Identify which cell holds the provided text, then report its [X, Y] central coordinate. 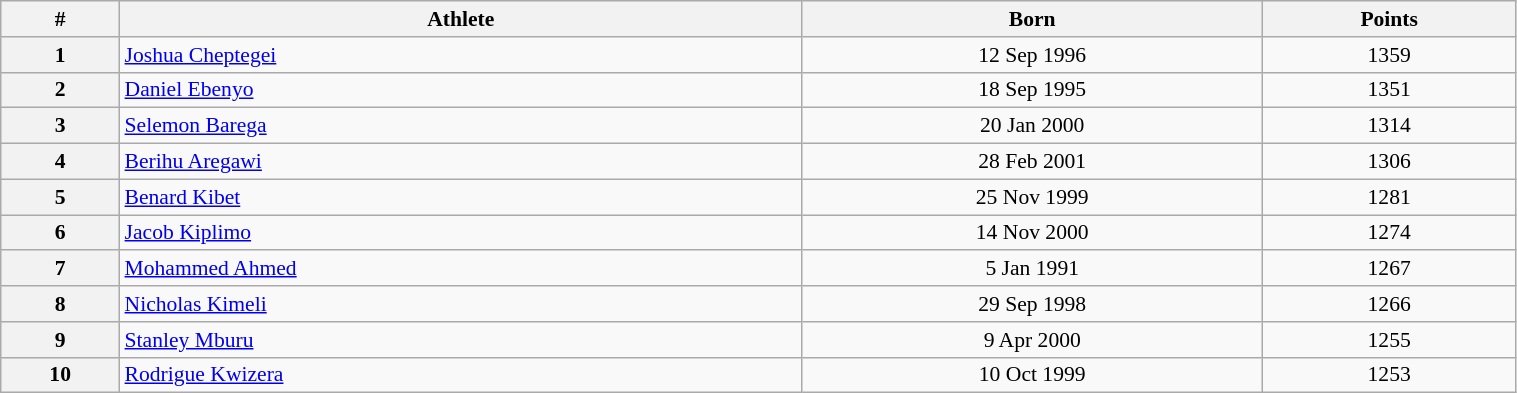
1351 [1389, 90]
Stanley Mburu [462, 340]
14 Nov 2000 [1032, 233]
1 [60, 55]
Jacob Kiplimo [462, 233]
1314 [1389, 126]
10 [60, 375]
20 Jan 2000 [1032, 126]
4 [60, 162]
1266 [1389, 304]
6 [60, 233]
Mohammed Ahmed [462, 269]
2 [60, 90]
1267 [1389, 269]
8 [60, 304]
Berihu Aregawi [462, 162]
9 Apr 2000 [1032, 340]
# [60, 19]
12 Sep 1996 [1032, 55]
Selemon Barega [462, 126]
1255 [1389, 340]
25 Nov 1999 [1032, 197]
28 Feb 2001 [1032, 162]
Athlete [462, 19]
1306 [1389, 162]
7 [60, 269]
1274 [1389, 233]
3 [60, 126]
18 Sep 1995 [1032, 90]
Rodrigue Kwizera [462, 375]
Born [1032, 19]
Joshua Cheptegei [462, 55]
9 [60, 340]
1253 [1389, 375]
1281 [1389, 197]
Points [1389, 19]
Daniel Ebenyo [462, 90]
1359 [1389, 55]
29 Sep 1998 [1032, 304]
Benard Kibet [462, 197]
5 Jan 1991 [1032, 269]
Nicholas Kimeli [462, 304]
5 [60, 197]
10 Oct 1999 [1032, 375]
